Provide the (X, Y) coordinate of the cell's center where the given text is located.  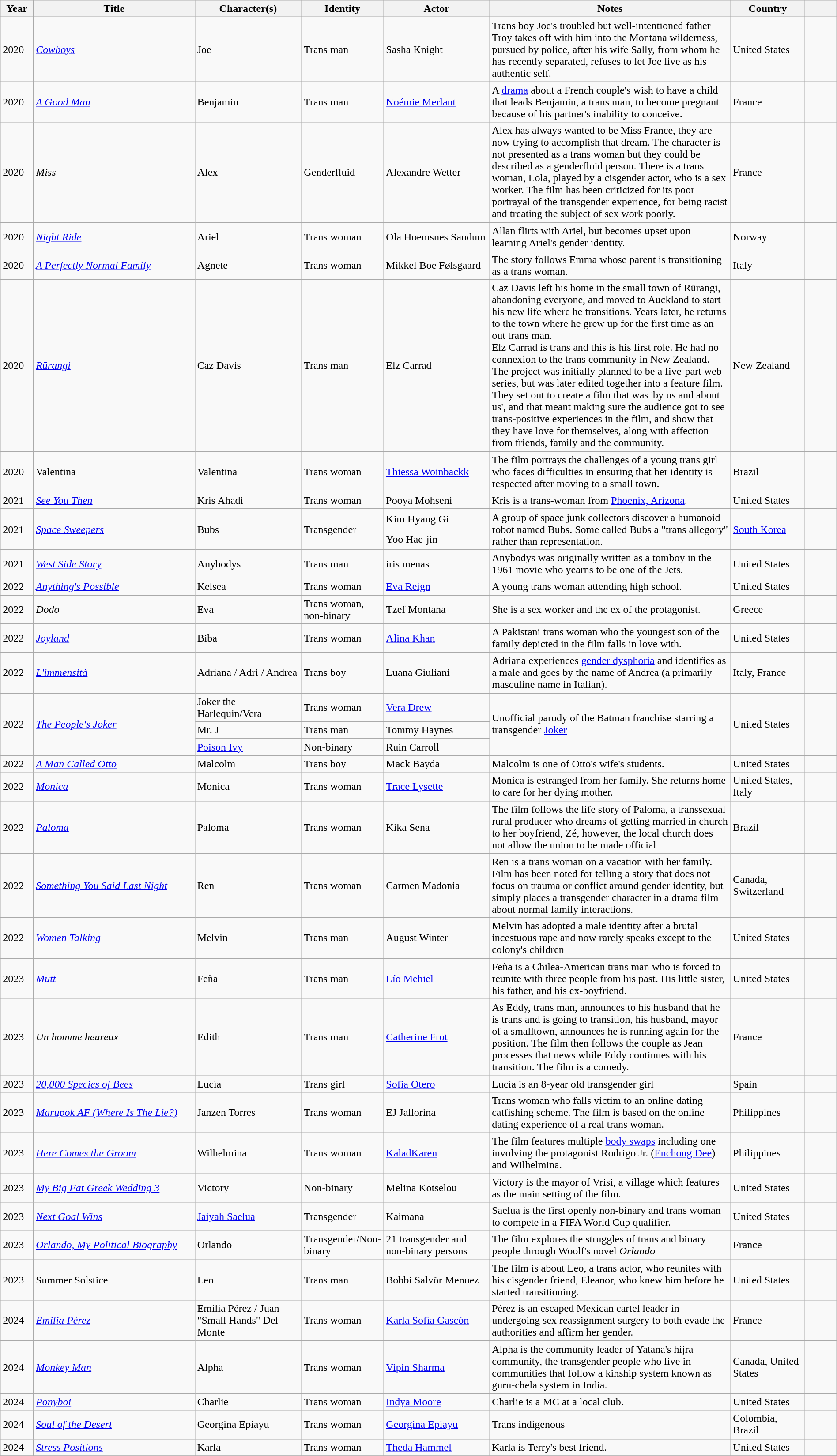
Emilia Pérez (114, 1321)
Tommy Haynes (437, 730)
Ruin Carroll (437, 747)
The story follows Emma whose parent is transitioning as a trans woman. (610, 266)
Trans woman who falls victim to an online dating catfishing scheme. The film is based on the online dating experience of a real trans woman. (610, 1112)
Ariel (248, 236)
A young trans woman attending high school. (610, 586)
Joyland (114, 638)
Catherine Frot (437, 1037)
Alina Khan (437, 638)
Summer Solstice (114, 1280)
Mack Bayda (437, 764)
The film is about Leo, a trans actor, who reunites with his cisgender friend, Eleanor, who knew him before he started transitioning. (610, 1280)
Joker the Harlequin/Vera (248, 708)
Trans woman, non-binary (343, 609)
Eva (248, 609)
Thiessa Woinbackk (437, 472)
She is a sex worker and the ex of the protagonist. (610, 609)
21 transgender and non-binary persons (437, 1245)
Lucía (248, 1084)
Greece (768, 609)
Dodo (114, 609)
Character(s) (248, 9)
Vera Drew (437, 708)
Stress Positions (114, 1447)
Anybodys (248, 564)
Janzen Torres (248, 1112)
Miss (114, 172)
Alpha (248, 1367)
Genderfluid (343, 172)
Biba (248, 638)
Canada, Switzerland (768, 886)
A Man Called Otto (114, 764)
Identity (343, 9)
New Zealand (768, 365)
Transgender/Non-binary (343, 1245)
Women Talking (114, 938)
Leo (248, 1280)
Allan flirts with Ariel, but becomes upset upon learning Ariel's gender identity. (610, 236)
20,000 Species of Bees (114, 1084)
Wilhelmina (248, 1153)
Kris is a trans-woman from Phoenix, Arizona. (610, 500)
Trace Lysette (437, 786)
Edith (248, 1037)
Soul of the Desert (114, 1424)
See You Then (114, 500)
Bubs (248, 529)
Vipin Sharma (437, 1367)
Ren (248, 886)
EJ Jallorina (437, 1112)
iris menas (437, 564)
Lucía is an 8-year old transgender girl (610, 1084)
Jaiyah Saelua (248, 1217)
Luana Giuliani (437, 673)
Saelua is the first openly non-binary and trans woman to compete in a FIFA World Cup qualifier. (610, 1217)
Kelsea (248, 586)
Adriana / Adri / Andrea (248, 673)
KaladKaren (437, 1153)
Tzef Montana (437, 609)
A group of space junk collectors discover a humanoid robot named Bubs. Some called Bubs a "trans allegory" rather than representation. (610, 529)
Ola Hoemsnes Sandum (437, 236)
Bobbi Salvör Menuez (437, 1280)
Karla Sofía Gascón (437, 1321)
Karla (248, 1447)
Italy, France (768, 673)
Orlando, My Political Biography (114, 1245)
Anybodys was originally written as a tomboy in the 1961 movie who yearns to be one of the Jets. (610, 564)
Elz Carrad (437, 365)
Agnete (248, 266)
Country (768, 9)
Caz Davis (248, 365)
Charlie (248, 1402)
United States, Italy (768, 786)
Here Comes the Groom (114, 1153)
Victory is the mayor of Vrisi, a village which features as the main setting of the film. (610, 1188)
Unofficial parody of the Batman franchise starring a transgender Joker (610, 724)
Melvin has adopted a male identity after a brutal incestuous rape and now rarely speaks except to the colony's children (610, 938)
Theda Hammel (437, 1447)
A Good Man (114, 102)
Alexandre Wetter (437, 172)
Alex (248, 172)
Karla is Terry's best friend. (610, 1447)
Malcolm is one of Otto's wife's students. (610, 764)
Mikkel Boe Følsgaard (437, 266)
The film features multiple body swaps including one involving the protagonist Rodrigo Jr. (Enchong Dee) and Wilhelmina. (610, 1153)
Feña (248, 979)
Canada, United States (768, 1367)
Monkey Man (114, 1367)
Kaimana (437, 1217)
Carmen Madonia (437, 886)
Charlie is a MC at a local club. (610, 1402)
Spain (768, 1084)
Malcolm (248, 764)
Yoo Hae-jin (437, 539)
Trans indigenous (610, 1424)
Actor (437, 9)
Italy (768, 266)
Norway (768, 236)
Title (114, 9)
Un homme heureux (114, 1037)
Pérez is an escaped Mexican cartel leader in undergoing sex reassignment surgery to both evade the authorities and affirm her gender. (610, 1321)
Adriana experiences gender dysphoria and identifies as a male and goes by the name of Andrea (a primarily masculine name in Italian). (610, 673)
August Winter (437, 938)
Kika Sena (437, 827)
Orlando (248, 1245)
Mr. J (248, 730)
Something You Said Last Night (114, 886)
Monica is estranged from her family. She returns home to care for her dying mother. (610, 786)
The People's Joker (114, 724)
The film explores the struggles of trans and binary people through Woolf's novel Orlando (610, 1245)
South Korea (768, 529)
West Side Story (114, 564)
Next Goal Wins (114, 1217)
Kris Ahadi (248, 500)
Emilia Pérez / Juan "Small Hands" Del Monte (248, 1321)
A Pakistani trans woman who the youngest son of the family depicted in the film falls in love with. (610, 638)
Indya Moore (437, 1402)
Night Ride (114, 236)
Space Sweepers (114, 529)
Eva Reign (437, 586)
Marupok AF (Where Is The Lie?) (114, 1112)
Poison Ivy (248, 747)
Sofia Otero (437, 1084)
Rūrangi (114, 365)
Feña is a Chilea-American trans man who is forced to reunite with three people from his past. His little sister, his father, and his ex-boyfriend. (610, 979)
A Perfectly Normal Family (114, 266)
Noémie Merlant (437, 102)
Notes (610, 9)
My Big Fat Greek Wedding 3 (114, 1188)
Anything's Possible (114, 586)
Cowboys (114, 49)
Victory (248, 1188)
Pooya Mohseni (437, 500)
Year (17, 9)
Benjamin (248, 102)
Melvin (248, 938)
Mutt (114, 979)
Trans girl (343, 1084)
Lío Mehiel (437, 979)
L'immensità (114, 673)
Colombia, Brazil (768, 1424)
Sasha Knight (437, 49)
Kim Hyang Gi (437, 519)
Ponyboi (114, 1402)
Joe (248, 49)
Melina Kotselou (437, 1188)
